Extract the [x, y] coordinate from the center of the cell holding the provided text.  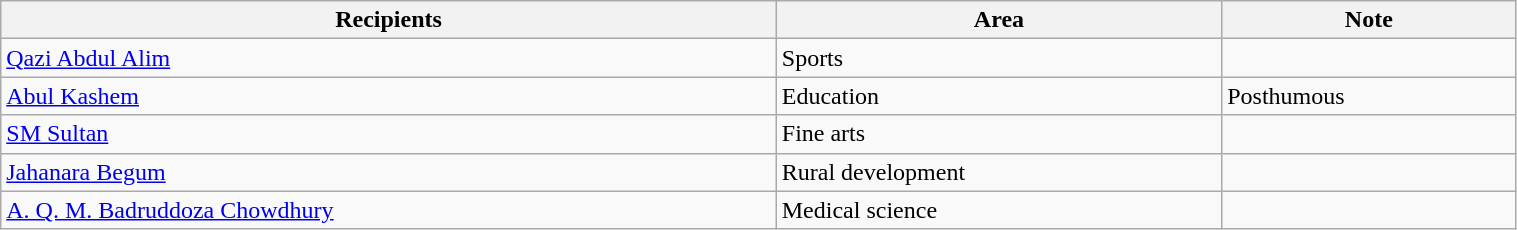
Rural development [998, 172]
Area [998, 20]
Abul Kashem [389, 96]
Jahanara Begum [389, 172]
Sports [998, 58]
Education [998, 96]
Medical science [998, 210]
Recipients [389, 20]
SM Sultan [389, 134]
Posthumous [1369, 96]
Fine arts [998, 134]
Note [1369, 20]
A. Q. M. Badruddoza Chowdhury [389, 210]
Qazi Abdul Alim [389, 58]
